From the cell containing the given text, extract its center point as [x, y] coordinate. 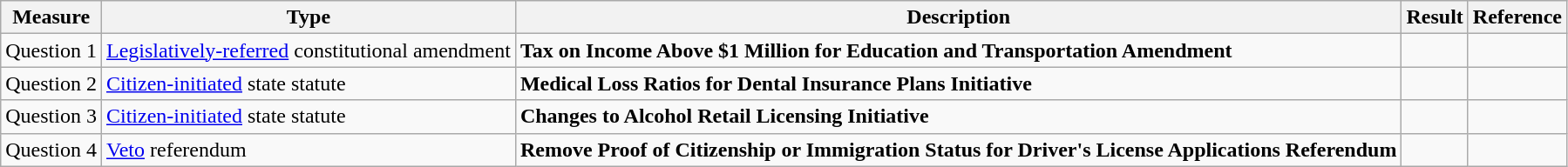
Description [959, 17]
Measure [51, 17]
Legislatively-referred constitutional amendment [309, 50]
Tax on Income Above $1 Million for Education and Transportation Amendment [959, 50]
Question 1 [51, 50]
Medical Loss Ratios for Dental Insurance Plans Initiative [959, 83]
Question 2 [51, 83]
Changes to Alcohol Retail Licensing Initiative [959, 117]
Result [1435, 17]
Question 4 [51, 150]
Remove Proof of Citizenship or Immigration Status for Driver's License Applications Referendum [959, 150]
Question 3 [51, 117]
Veto referendum [309, 150]
Reference [1517, 17]
Type [309, 17]
